Output the (X, Y) coordinate of the center of the cell containing the given text.  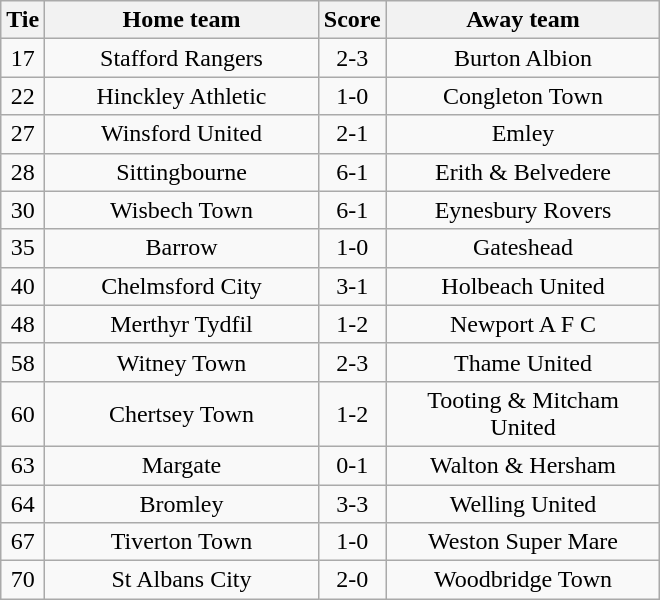
Thame United (523, 362)
3-1 (352, 286)
Chelmsford City (182, 286)
Emley (523, 134)
Margate (182, 465)
Bromley (182, 503)
27 (23, 134)
Barrow (182, 248)
Gateshead (523, 248)
Eynesbury Rovers (523, 210)
58 (23, 362)
Holbeach United (523, 286)
Home team (182, 20)
70 (23, 580)
67 (23, 542)
3-3 (352, 503)
Score (352, 20)
30 (23, 210)
Chertsey Town (182, 414)
28 (23, 172)
60 (23, 414)
35 (23, 248)
Sittingbourne (182, 172)
Hinckley Athletic (182, 96)
St Albans City (182, 580)
Tooting & Mitcham United (523, 414)
2-0 (352, 580)
64 (23, 503)
Tie (23, 20)
Congleton Town (523, 96)
17 (23, 58)
Welling United (523, 503)
40 (23, 286)
Witney Town (182, 362)
Newport A F C (523, 324)
Woodbridge Town (523, 580)
Away team (523, 20)
Weston Super Mare (523, 542)
Burton Albion (523, 58)
63 (23, 465)
2-1 (352, 134)
48 (23, 324)
Stafford Rangers (182, 58)
Wisbech Town (182, 210)
22 (23, 96)
Winsford United (182, 134)
0-1 (352, 465)
Erith & Belvedere (523, 172)
Tiverton Town (182, 542)
Walton & Hersham (523, 465)
Merthyr Tydfil (182, 324)
